From the cell containing the given text, extract its center point as (X, Y) coordinate. 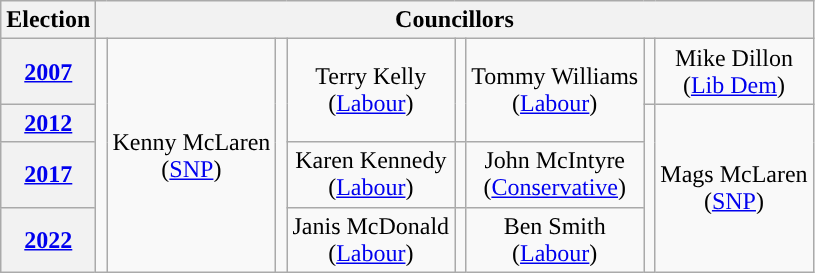
Mags McLaren(SNP) (734, 188)
2017 (48, 174)
Councillors (454, 20)
Janis McDonald(Labour) (371, 240)
Ben Smith(Labour) (555, 240)
Election (48, 20)
Mike Dillon(Lib Dem) (734, 72)
John McIntyre(Conservative) (555, 174)
Kenny McLaren(SNP) (192, 156)
2012 (48, 123)
2007 (48, 72)
Tommy Williams(Labour) (555, 90)
Karen Kennedy(Labour) (371, 174)
2022 (48, 240)
Terry Kelly(Labour) (371, 90)
